Determine the [X, Y] coordinate at the center of the cell enclosing the given text.  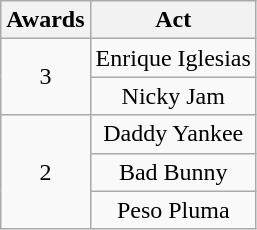
2 [46, 172]
Nicky Jam [173, 96]
Bad Bunny [173, 172]
3 [46, 77]
Act [173, 20]
Daddy Yankee [173, 134]
Peso Pluma [173, 210]
Enrique Iglesias [173, 58]
Awards [46, 20]
